From the cell containing the given text, extract its center point as (X, Y) coordinate. 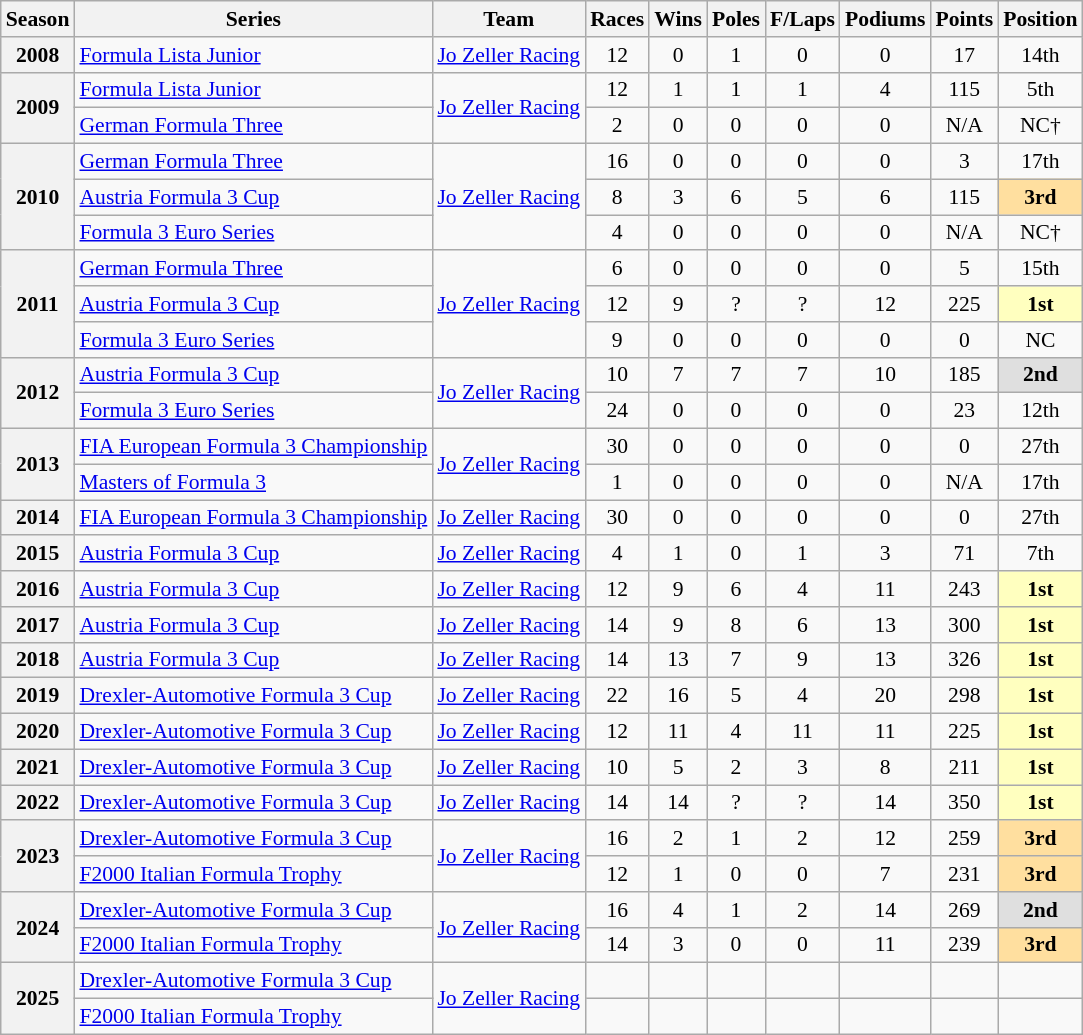
185 (964, 375)
F/Laps (802, 19)
300 (964, 625)
5th (1040, 90)
17 (964, 55)
2016 (38, 589)
2025 (38, 998)
Podiums (886, 19)
20 (886, 696)
Masters of Formula 3 (253, 482)
Season (38, 19)
Series (253, 19)
2014 (38, 518)
298 (964, 696)
24 (617, 411)
Races (617, 19)
2017 (38, 625)
350 (964, 803)
15th (1040, 269)
12th (1040, 411)
2024 (38, 928)
2013 (38, 464)
7th (1040, 554)
NC (1040, 340)
2009 (38, 108)
71 (964, 554)
2018 (38, 660)
259 (964, 839)
2008 (38, 55)
2020 (38, 732)
2019 (38, 696)
Position (1040, 19)
211 (964, 767)
2015 (38, 554)
2023 (38, 856)
2021 (38, 767)
239 (964, 945)
22 (617, 696)
14th (1040, 55)
231 (964, 874)
326 (964, 660)
23 (964, 411)
Wins (678, 19)
2011 (38, 304)
2012 (38, 392)
Points (964, 19)
269 (964, 910)
2022 (38, 803)
2010 (38, 198)
Poles (736, 19)
Team (508, 19)
243 (964, 589)
